Search for the cell housing the specified text and yield its (x, y) center coordinate. 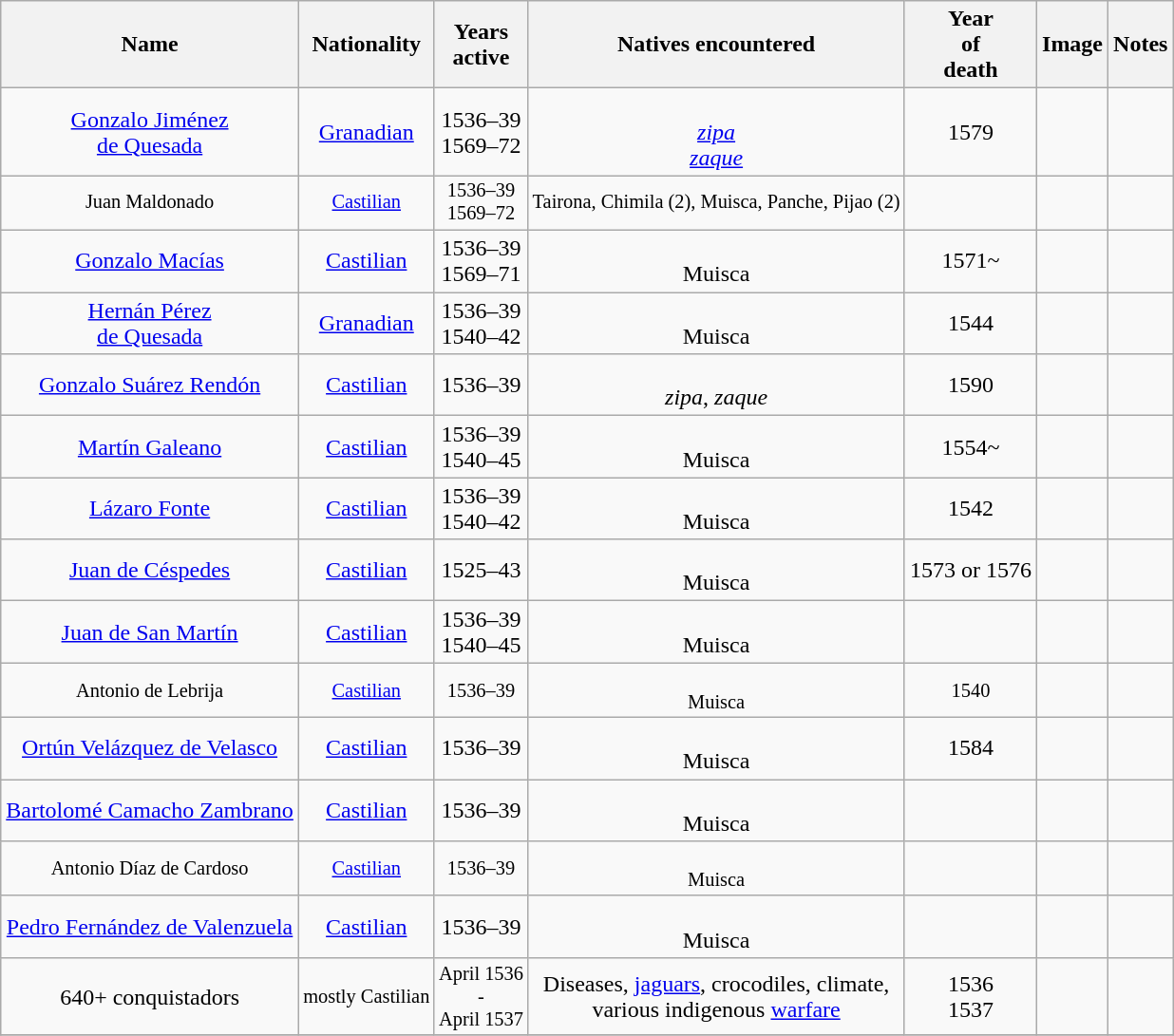
1544 (971, 323)
Antonio Díaz de Cardoso (150, 869)
Hernán Pérezde Quesada (150, 323)
mostly Castilian (367, 996)
Antonio de Lebrija (150, 690)
Juan de San Martín (150, 632)
April 1536-April 1537 (481, 996)
Lázaro Fonte (150, 509)
1536–391569–71 (481, 262)
Yearofdeath (971, 45)
Pedro Fernández de Valenzuela (150, 927)
1554~ (971, 446)
1590 (971, 386)
1525–43 (481, 570)
1584 (971, 748)
Natives encountered (716, 45)
Name (150, 45)
1573 or 1576 (971, 570)
Image (1073, 45)
1579 (971, 132)
Yearsactive (481, 45)
Ortún Velázquez de Velasco (150, 748)
1542 (971, 509)
zipa, zaque (716, 386)
Bartolomé Camacho Zambrano (150, 811)
Juan de Céspedes (150, 570)
Martín Galeano (150, 446)
Juan Maldonado (150, 203)
Notes (1141, 45)
1540 (971, 690)
Gonzalo Suárez Rendón (150, 386)
15361537 (971, 996)
Nationality (367, 45)
640+ conquistadors (150, 996)
Diseases, jaguars, crocodiles, climate,various indigenous warfare (716, 996)
zipazaque (716, 132)
1571~ (971, 262)
Gonzalo Macías (150, 262)
Gonzalo Jiménezde Quesada (150, 132)
Tairona, Chimila (2), Muisca, Panche, Pijao (2) (716, 203)
